Identify which cell holds the provided text, then report its [X, Y] central coordinate. 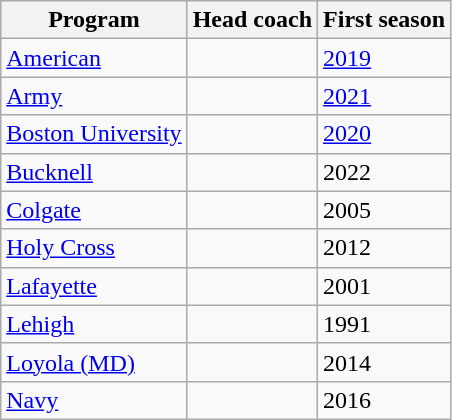
2016 [384, 400]
2019 [384, 58]
2020 [384, 134]
Loyola (MD) [94, 362]
2001 [384, 286]
Lafayette [94, 286]
Head coach [252, 20]
American [94, 58]
Bucknell [94, 172]
1991 [384, 324]
Colgate [94, 210]
2022 [384, 172]
Holy Cross [94, 248]
2014 [384, 362]
2005 [384, 210]
First season [384, 20]
Army [94, 96]
Program [94, 20]
2012 [384, 248]
2021 [384, 96]
Boston University [94, 134]
Lehigh [94, 324]
Navy [94, 400]
